For the text-containing cell, return its midpoint in [X, Y] coordinate format. 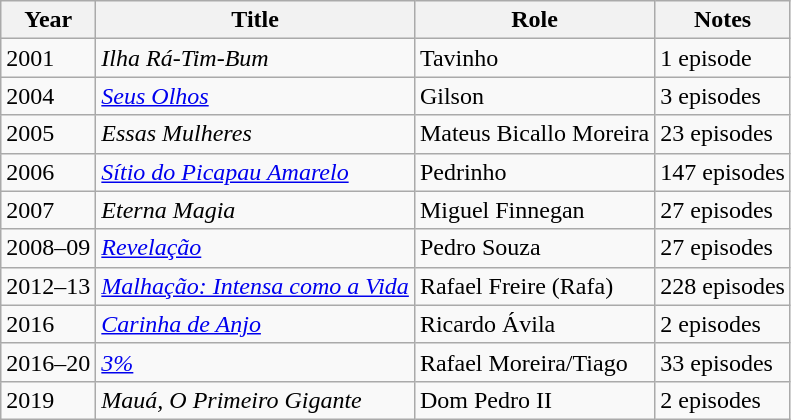
1 episode [723, 58]
Tavinho [534, 58]
Miguel Finnegan [534, 210]
Gilson [534, 96]
Ilha Rá-Tim-Bum [256, 58]
Seus Olhos [256, 96]
2016–20 [48, 362]
2004 [48, 96]
Dom Pedro II [534, 400]
Pedro Souza [534, 248]
2007 [48, 210]
Eterna Magia [256, 210]
Carinha de Anjo [256, 324]
2008–09 [48, 248]
Pedrinho [534, 172]
Mauá, O Primeiro Gigante [256, 400]
2012–13 [48, 286]
3% [256, 362]
Notes [723, 20]
2016 [48, 324]
Sítio do Picapau Amarelo [256, 172]
33 episodes [723, 362]
3 episodes [723, 96]
147 episodes [723, 172]
2005 [48, 134]
23 episodes [723, 134]
Role [534, 20]
Rafael Freire (Rafa) [534, 286]
Year [48, 20]
Mateus Bicallo Moreira [534, 134]
2006 [48, 172]
Title [256, 20]
Essas Mulheres [256, 134]
2001 [48, 58]
Revelação [256, 248]
2019 [48, 400]
Rafael Moreira/Tiago [534, 362]
Ricardo Ávila [534, 324]
Malhação: Intensa como a Vida [256, 286]
228 episodes [723, 286]
